Determine the [x, y] coordinate at the center of the cell enclosing the given text.  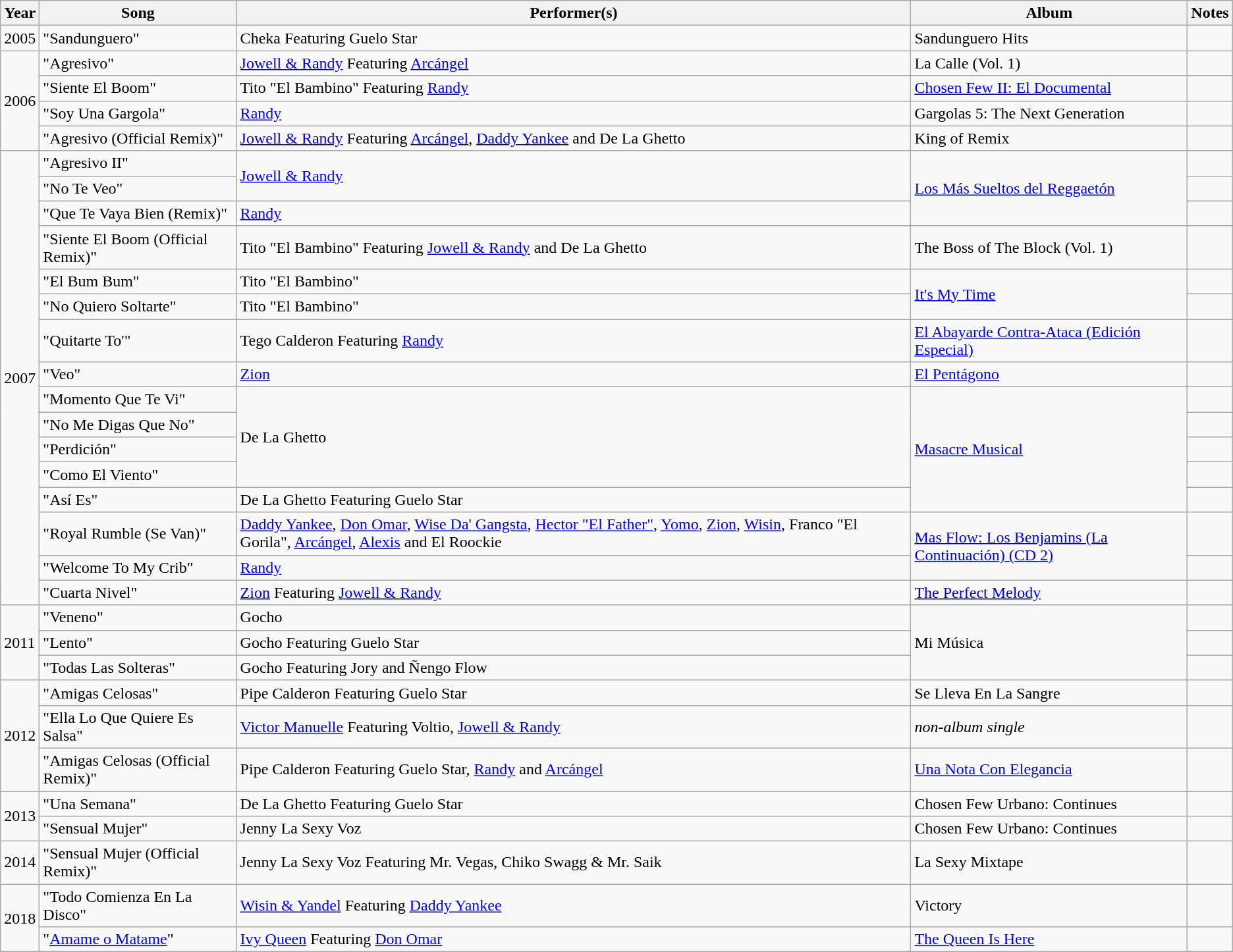
"No Me Digas Que No" [138, 425]
Una Nota Con Elegancia [1049, 769]
2006 [20, 101]
The Perfect Melody [1049, 593]
Tito "El Bambino" Featuring Randy [574, 88]
Victory [1049, 906]
Los Más Sueltos del Reggaetón [1049, 188]
The Queen Is Here [1049, 939]
Pipe Calderon Featuring Guelo Star, Randy and Arcángel [574, 769]
King of Remix [1049, 138]
"No Quiero Soltarte" [138, 306]
De La Ghetto [574, 437]
"Agresivo (Official Remix)" [138, 138]
2005 [20, 38]
Masacre Musical [1049, 450]
2018 [20, 918]
"Momento Que Te Vi" [138, 400]
Jowell & Randy Featuring Arcángel, Daddy Yankee and De La Ghetto [574, 138]
"Ella Lo Que Quiere Es Salsa" [138, 727]
Tito "El Bambino" Featuring Jowell & Randy and De La Ghetto [574, 248]
2012 [20, 735]
El Pentágono [1049, 375]
Tego Calderon Featuring Randy [574, 340]
Chosen Few II: El Documental [1049, 88]
"Sandunguero" [138, 38]
Daddy Yankee, Don Omar, Wise Da' Gangsta, Hector "El Father", Yomo, Zion, Wisin, Franco "El Gorila", Arcángel, Alexis and El Roockie [574, 533]
2011 [20, 643]
"Una Semana" [138, 804]
"Perdición" [138, 450]
2007 [20, 378]
Jowell & Randy [574, 176]
"Agresivo II" [138, 163]
"Agresivo" [138, 63]
Notes [1210, 13]
Gocho [574, 618]
Gocho Featuring Jory and Ñengo Flow [574, 668]
It's My Time [1049, 294]
La Calle (Vol. 1) [1049, 63]
"Siente El Boom (Official Remix)" [138, 248]
Mas Flow: Los Benjamins (La Continuación) (CD 2) [1049, 546]
"Amigas Celosas" [138, 693]
"Lento" [138, 643]
El Abayarde Contra-Ataca (Edición Especial) [1049, 340]
Se Lleva En La Sangre [1049, 693]
Gargolas 5: The Next Generation [1049, 113]
Year [20, 13]
non-album single [1049, 727]
"Cuarta Nivel" [138, 593]
"No Te Veo" [138, 188]
2013 [20, 816]
Sandunguero Hits [1049, 38]
"Royal Rumble (Se Van)" [138, 533]
La Sexy Mixtape [1049, 862]
Jenny La Sexy Voz Featuring Mr. Vegas, Chiko Swagg & Mr. Saik [574, 862]
Performer(s) [574, 13]
"Sensual Mujer" [138, 829]
"Siente El Boom" [138, 88]
"Todo Comienza En La Disco" [138, 906]
Song [138, 13]
Wisin & Yandel Featuring Daddy Yankee [574, 906]
"Soy Una Gargola" [138, 113]
Jowell & Randy Featuring Arcángel [574, 63]
Zion Featuring Jowell & Randy [574, 593]
Cheka Featuring Guelo Star [574, 38]
The Boss of The Block (Vol. 1) [1049, 248]
Mi Música [1049, 643]
Zion [574, 375]
Victor Manuelle Featuring Voltio, Jowell & Randy [574, 727]
"Sensual Mujer (Official Remix)" [138, 862]
"Amame o Matame" [138, 939]
"Todas Las Solteras" [138, 668]
"Como El Viento" [138, 475]
Pipe Calderon Featuring Guelo Star [574, 693]
"El Bum Bum" [138, 281]
"Que Te Vaya Bien (Remix)" [138, 213]
Album [1049, 13]
Ivy Queen Featuring Don Omar [574, 939]
"Amigas Celosas (Official Remix)" [138, 769]
"Así Es" [138, 500]
"Veneno" [138, 618]
2014 [20, 862]
"Quitarte To'" [138, 340]
Gocho Featuring Guelo Star [574, 643]
Jenny La Sexy Voz [574, 829]
"Welcome To My Crib" [138, 568]
"Veo" [138, 375]
